Return [X, Y] of the center of cell containing provided text 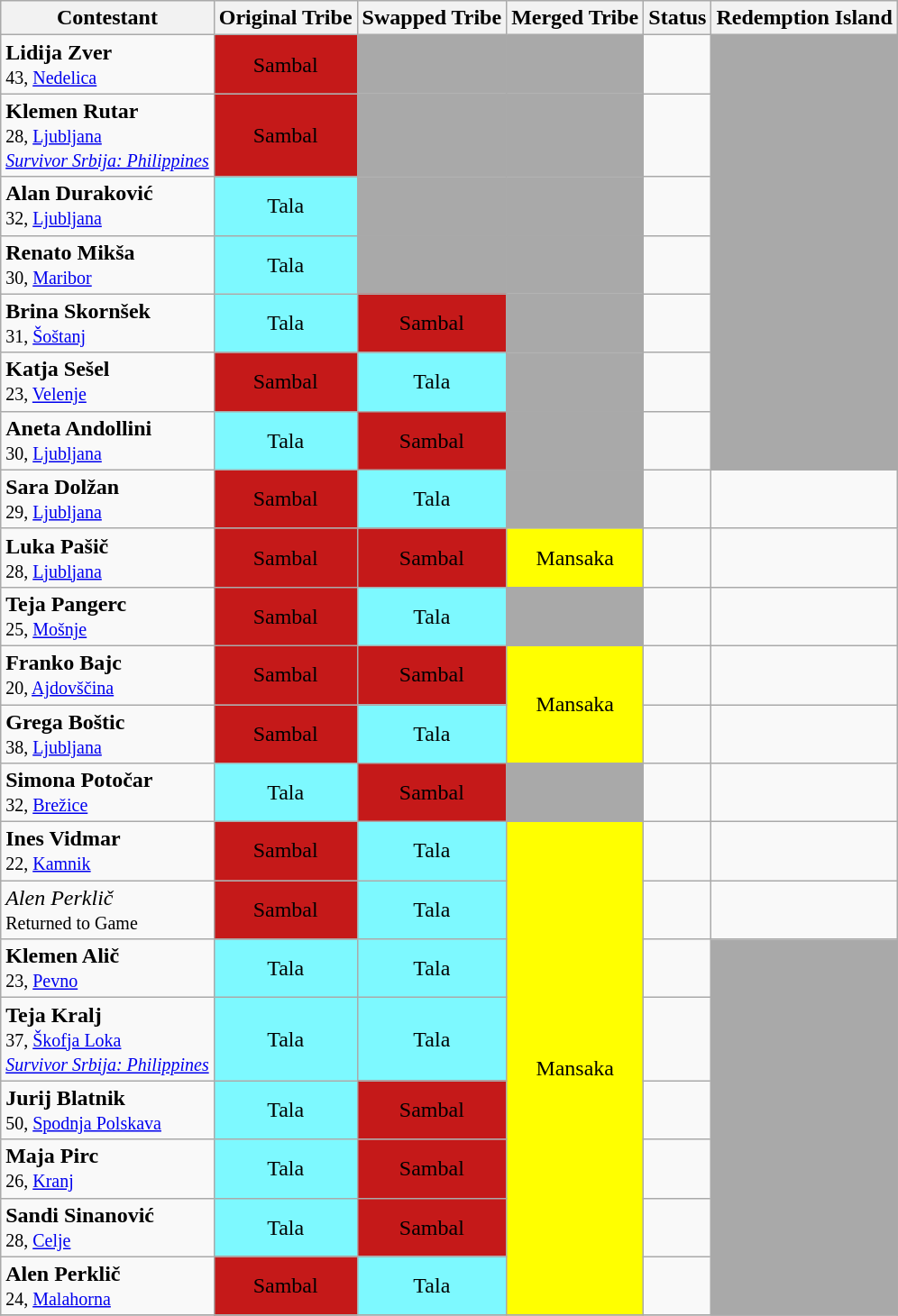
Aneta Andollini30, Ljubljana [108, 440]
Alen Perklič24, Malahorna [108, 1285]
Maja Pirc26, Kranj [108, 1168]
Original Tribe [285, 18]
Status [678, 18]
Merged Tribe [575, 18]
Renato Mikša30, Maribor [108, 265]
Contestant [108, 18]
Luka Pašič28, Ljubljana [108, 557]
Lidija Zver43, Nedelica [108, 65]
Teja Pangerc25, Mošnje [108, 617]
Klemen Rutar28, LjubljanaSurvivor Srbija: Philippines [108, 135]
Franko Bajc20, Ajdovščina [108, 674]
Swapped Tribe [432, 18]
Alan Duraković32, Ljubljana [108, 206]
Simona Potočar32, Brežice [108, 793]
Katja Sešel23, Velenje [108, 382]
Alen PerkličReturned to Game [108, 910]
Ines Vidmar22, Kamnik [108, 851]
Brina Skornšek31, Šoštanj [108, 323]
Teja Kralj37, Škofja LokaSurvivor Srbija: Philippines [108, 1039]
Sara Dolžan29, Ljubljana [108, 499]
Redemption Island [804, 18]
Sandi Sinanović28, Celje [108, 1228]
Grega Boštic38, Ljubljana [108, 734]
Jurij Blatnik50, Spodnja Polskava [108, 1110]
Klemen Alič23, Pevno [108, 968]
